From the cell containing the given text, extract its center point as [X, Y] coordinate. 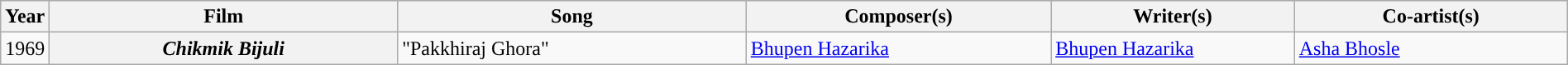
Co-artist(s) [1431, 17]
Composer(s) [898, 17]
Asha Bhosle [1431, 48]
"Pakkhiraj Ghora" [572, 48]
Writer(s) [1173, 17]
Film [223, 17]
1969 [25, 48]
Year [25, 17]
Song [572, 17]
Chikmik Bijuli [223, 48]
